For the text-containing cell, return its midpoint in [x, y] coordinate format. 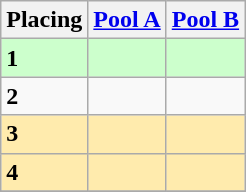
1 [44, 58]
Placing [44, 20]
2 [44, 96]
Pool B [205, 20]
4 [44, 172]
Pool A [127, 20]
3 [44, 134]
